Detect which cell encompasses the target text, then output its [x, y] center coordinate. 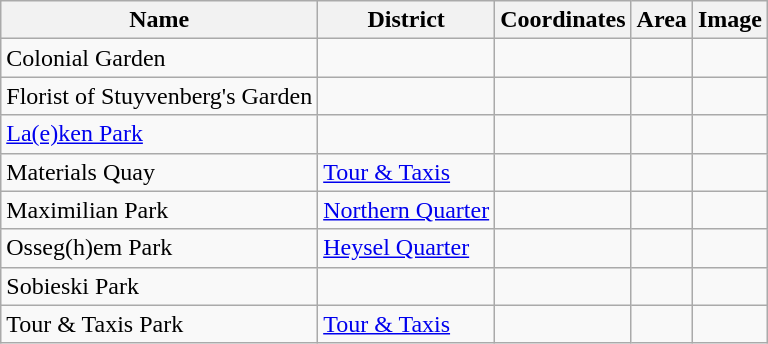
Maximilian Park [160, 210]
Image [730, 20]
District [406, 20]
Sobieski Park [160, 286]
Heysel Quarter [406, 248]
Northern Quarter [406, 210]
Area [662, 20]
Osseg(h)em Park [160, 248]
Tour & Taxis Park [160, 324]
La(e)ken Park [160, 134]
Coordinates [563, 20]
Materials Quay [160, 172]
Colonial Garden [160, 58]
Name [160, 20]
Florist of Stuyvenberg's Garden [160, 96]
